Scan for the cell matching the given text and deliver its [x, y] coordinate at center. 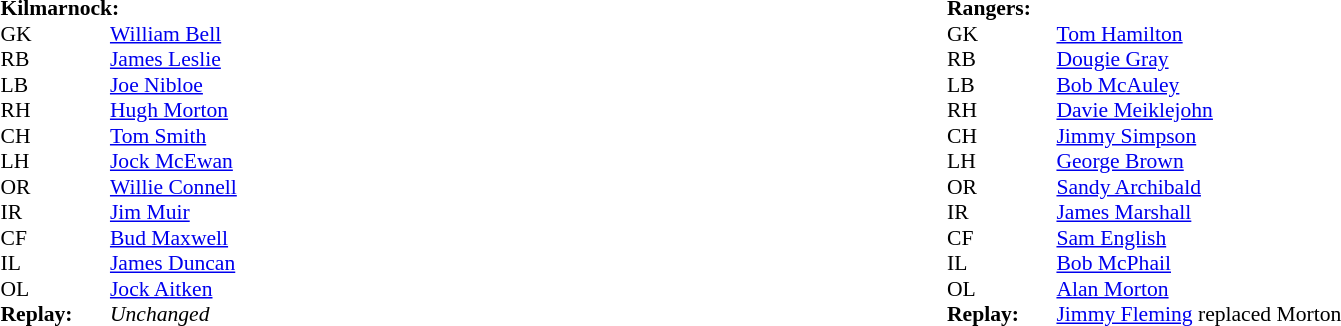
George Brown [1198, 161]
Tom Smith [174, 136]
Jim Muir [174, 213]
Tom Hamilton [1198, 34]
William Bell [174, 34]
Bob McPhail [1198, 263]
Davie Meiklejohn [1198, 111]
James Duncan [174, 263]
James Marshall [1198, 213]
Jock McEwan [174, 161]
Alan Morton [1198, 289]
Jock Aitken [174, 289]
James Leslie [174, 59]
Jimmy Simpson [1198, 136]
Willie Connell [174, 187]
Bud Maxwell [174, 238]
Hugh Morton [174, 111]
Bob McAuley [1198, 85]
Sam English [1198, 238]
Sandy Archibald [1198, 187]
Dougie Gray [1198, 59]
Joe Nibloe [174, 85]
